Scan for the cell matching the given text and deliver its (X, Y) coordinate at center. 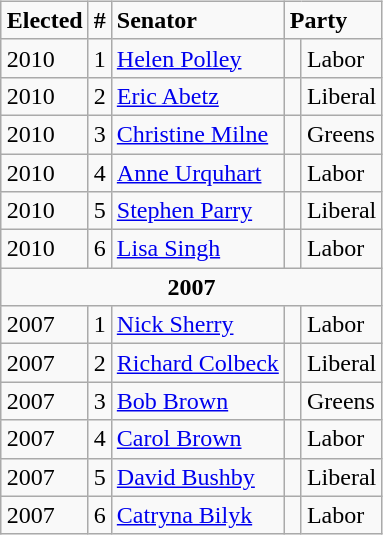
Richard Colbeck (198, 363)
Carol Brown (198, 439)
Catryna Bilyk (198, 515)
David Bushby (198, 477)
Bob Brown (198, 401)
Lisa Singh (198, 249)
Christine Milne (198, 134)
Elected (44, 20)
Anne Urquhart (198, 173)
# (100, 20)
Helen Polley (198, 58)
Stephen Parry (198, 211)
Party (332, 20)
Senator (198, 20)
Nick Sherry (198, 325)
Eric Abetz (198, 96)
